Scan for the cell matching the given text and deliver its [x, y] coordinate at center. 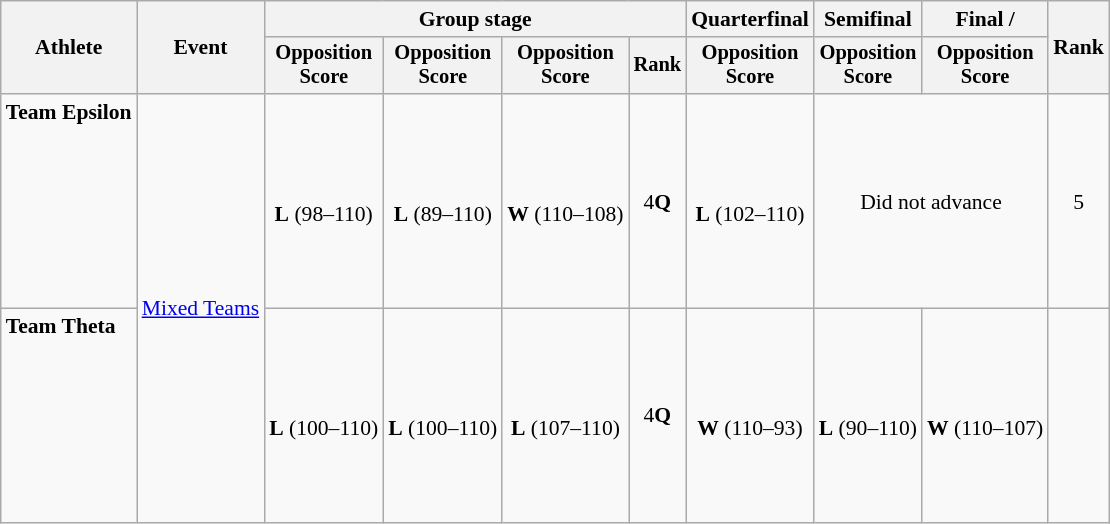
L (90–110) [868, 416]
W (110–107) [985, 416]
L (89–110) [442, 201]
L (107–110) [565, 416]
Team Theta [69, 416]
Event [201, 48]
Team Epsilon [69, 201]
Did not advance [932, 201]
L (102–110) [750, 201]
L (98–110) [324, 201]
Mixed Teams [201, 308]
Athlete [69, 48]
Quarterfinal [750, 19]
5 [1078, 201]
W (110–93) [750, 416]
Final / [985, 19]
Group stage [475, 19]
W (110–108) [565, 201]
Semifinal [868, 19]
